Search for the cell housing the specified text and yield its (X, Y) center coordinate. 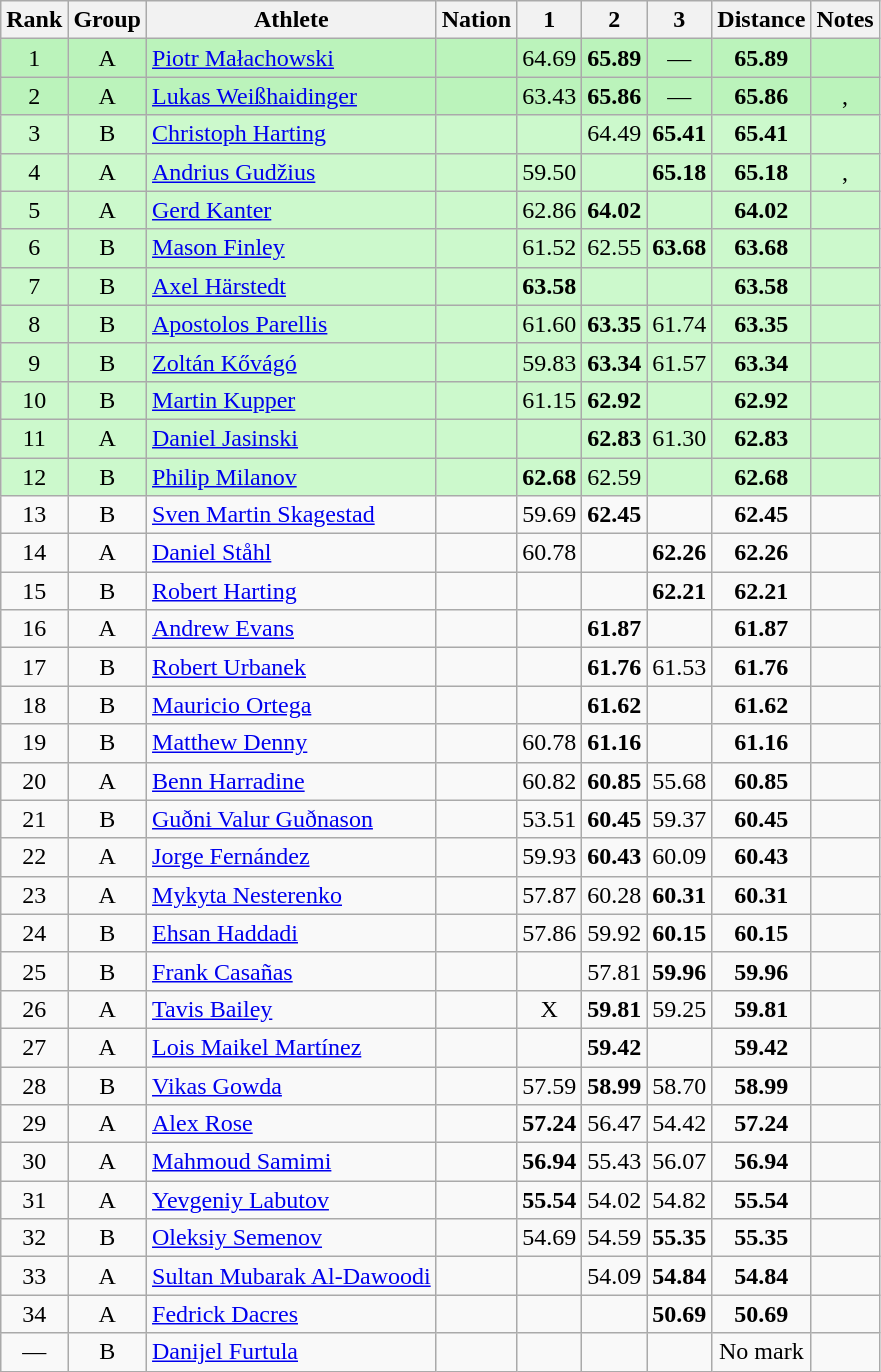
25 (34, 971)
59.83 (550, 362)
Ehsan Haddadi (292, 933)
27 (34, 1047)
Notes (845, 20)
13 (34, 515)
61.74 (680, 324)
Sven Martin Skagestad (292, 515)
Axel Härstedt (292, 286)
10 (34, 400)
61.53 (680, 667)
16 (34, 629)
53.51 (550, 819)
Oleksiy Semenov (292, 1238)
8 (34, 324)
Group (108, 20)
Philip Milanov (292, 477)
5 (34, 210)
Lukas Weißhaidinger (292, 96)
61.57 (680, 362)
19 (34, 743)
54.59 (614, 1238)
58.70 (680, 1085)
54.02 (614, 1200)
61.52 (550, 248)
62.86 (550, 210)
64.69 (550, 58)
Jorge Fernández (292, 857)
26 (34, 1009)
Andrew Evans (292, 629)
Yevgeniy Labutov (292, 1200)
59.92 (614, 933)
61.15 (550, 400)
56.47 (614, 1124)
Alex Rose (292, 1124)
Robert Harting (292, 591)
Athlete (292, 20)
X (550, 1009)
61.30 (680, 438)
57.81 (614, 971)
Guðni Valur Guðnason (292, 819)
21 (34, 819)
Mauricio Ortega (292, 705)
61.60 (550, 324)
Mahmoud Samimi (292, 1162)
Mykyta Nesterenko (292, 895)
33 (34, 1276)
Lois Maikel Martínez (292, 1047)
Mason Finley (292, 248)
60.09 (680, 857)
54.09 (614, 1276)
59.93 (550, 857)
60.82 (550, 781)
14 (34, 553)
23 (34, 895)
11 (34, 438)
59.69 (550, 515)
Frank Casañas (292, 971)
59.50 (550, 172)
Zoltán Kővágó (292, 362)
59.37 (680, 819)
12 (34, 477)
17 (34, 667)
9 (34, 362)
54.82 (680, 1200)
7 (34, 286)
57.86 (550, 933)
4 (34, 172)
24 (34, 933)
Nation (476, 20)
32 (34, 1238)
Martin Kupper (292, 400)
28 (34, 1085)
Benn Harradine (292, 781)
Danijel Furtula (292, 1352)
Daniel Jasinski (292, 438)
30 (34, 1162)
20 (34, 781)
Matthew Denny (292, 743)
Sultan Mubarak Al-Dawoodi (292, 1276)
6 (34, 248)
55.68 (680, 781)
Rank (34, 20)
29 (34, 1124)
Tavis Bailey (292, 1009)
64.49 (614, 134)
Christoph Harting (292, 134)
18 (34, 705)
60.28 (614, 895)
Gerd Kanter (292, 210)
34 (34, 1314)
57.59 (550, 1085)
Robert Urbanek (292, 667)
63.43 (550, 96)
31 (34, 1200)
62.59 (614, 477)
Andrius Gudžius (292, 172)
54.42 (680, 1124)
55.43 (614, 1162)
Distance (762, 20)
59.25 (680, 1009)
15 (34, 591)
Piotr Małachowski (292, 58)
Daniel Ståhl (292, 553)
62.55 (614, 248)
54.69 (550, 1238)
57.87 (550, 895)
Vikas Gowda (292, 1085)
No mark (762, 1352)
Apostolos Parellis (292, 324)
56.07 (680, 1162)
Fedrick Dacres (292, 1314)
22 (34, 857)
